Determine the (x, y) coordinate at the center of the cell enclosing the given text.  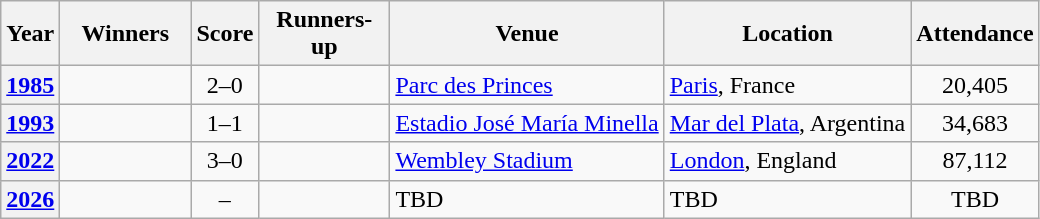
Year (30, 34)
2022 (30, 161)
1993 (30, 123)
Runners-up (324, 34)
1–1 (225, 123)
1985 (30, 85)
Location (788, 34)
Score (225, 34)
Wembley Stadium (527, 161)
Mar del Plata, Argentina (788, 123)
Paris, France (788, 85)
Attendance (975, 34)
2026 (30, 199)
20,405 (975, 85)
London, England (788, 161)
Estadio José María Minella (527, 123)
Winners (126, 34)
87,112 (975, 161)
– (225, 199)
2–0 (225, 85)
Venue (527, 34)
3–0 (225, 161)
Parc des Princes (527, 85)
34,683 (975, 123)
